Output the (X, Y) coordinate of the center of the cell containing the given text.  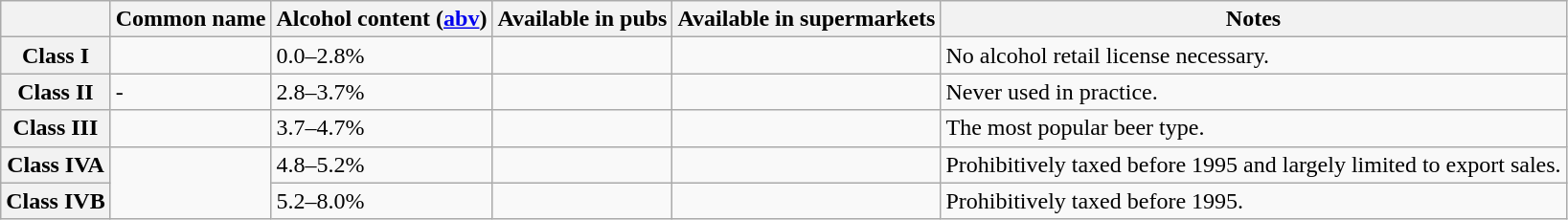
No alcohol retail license necessary. (1253, 55)
Prohibitively taxed before 1995 and largely limited to export sales. (1253, 165)
2.8–3.7% (381, 92)
Common name (191, 19)
Class II (56, 92)
3.7–4.7% (381, 128)
Prohibitively taxed before 1995. (1253, 201)
Class IVB (56, 201)
- (191, 92)
Class III (56, 128)
5.2–8.0% (381, 201)
Class IVA (56, 165)
Alcohol content (abv) (381, 19)
Available in pubs (582, 19)
Class I (56, 55)
The most popular beer type. (1253, 128)
0.0–2.8% (381, 55)
4.8–5.2% (381, 165)
Notes (1253, 19)
Never used in practice. (1253, 92)
Available in supermarkets (807, 19)
